From the cell containing the given text, extract its center point as [x, y] coordinate. 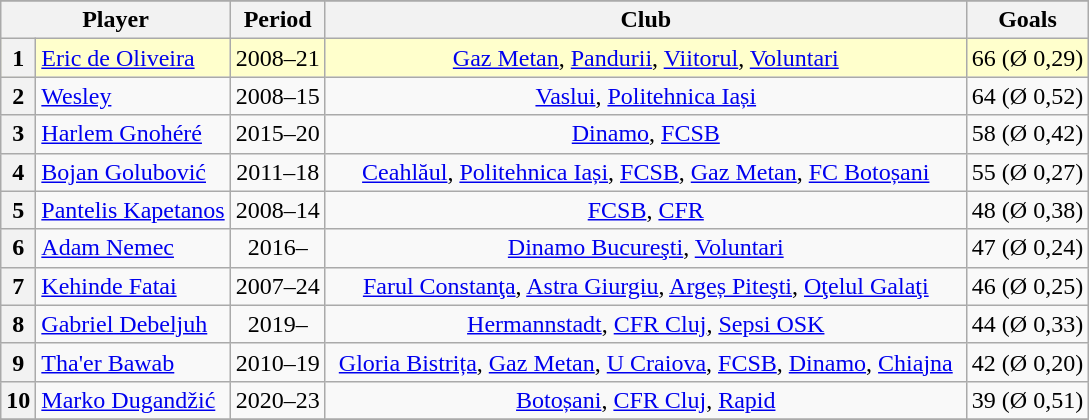
Pantelis Kapetanos [133, 210]
42 (Ø 0,20) [1027, 362]
Gaz Metan, Pandurii, Viitorul, Voluntari [646, 58]
9 [18, 362]
48 (Ø 0,38) [1027, 210]
2 [18, 96]
2008–14 [278, 210]
46 (Ø 0,25) [1027, 286]
Gloria Bistrița, Gaz Metan, U Craiova, FCSB, Dinamo, Chiajna [646, 362]
7 [18, 286]
Dinamo Bucureşti, Voluntari [646, 248]
1 [18, 58]
8 [18, 324]
Player [116, 20]
Gabriel Debeljuh [133, 324]
66 (Ø 0,29) [1027, 58]
Botoșani, CFR Cluj, Rapid [646, 400]
Farul Constanţa, Astra Giurgiu, Argeș Piteşti, Oţelul Galaţi [646, 286]
6 [18, 248]
2010–19 [278, 362]
10 [18, 400]
Bojan Golubović [133, 172]
FCSB, CFR [646, 210]
58 (Ø 0,42) [1027, 134]
55 (Ø 0,27) [1027, 172]
Harlem Gnohéré [133, 134]
Kehinde Fatai [133, 286]
2016– [278, 248]
Eric de Oliveira [133, 58]
47 (Ø 0,24) [1027, 248]
Hermannstadt, CFR Cluj, Sepsi OSK [646, 324]
Wesley [133, 96]
Dinamo, FCSB [646, 134]
5 [18, 210]
2019– [278, 324]
44 (Ø 0,33) [1027, 324]
Goals [1027, 20]
2011–18 [278, 172]
4 [18, 172]
2008–21 [278, 58]
Ceahlăul, Politehnica Iași, FCSB, Gaz Metan, FC Botoșani [646, 172]
2015–20 [278, 134]
Adam Nemec [133, 248]
Marko Dugandžić [133, 400]
Vaslui, Politehnica Iași [646, 96]
Club [646, 20]
2007–24 [278, 286]
Period [278, 20]
3 [18, 134]
64 (Ø 0,52) [1027, 96]
2020–23 [278, 400]
39 (Ø 0,51) [1027, 400]
Tha'er Bawab [133, 362]
2008–15 [278, 96]
